Determine the (X, Y) coordinate at the center of the cell enclosing the given text.  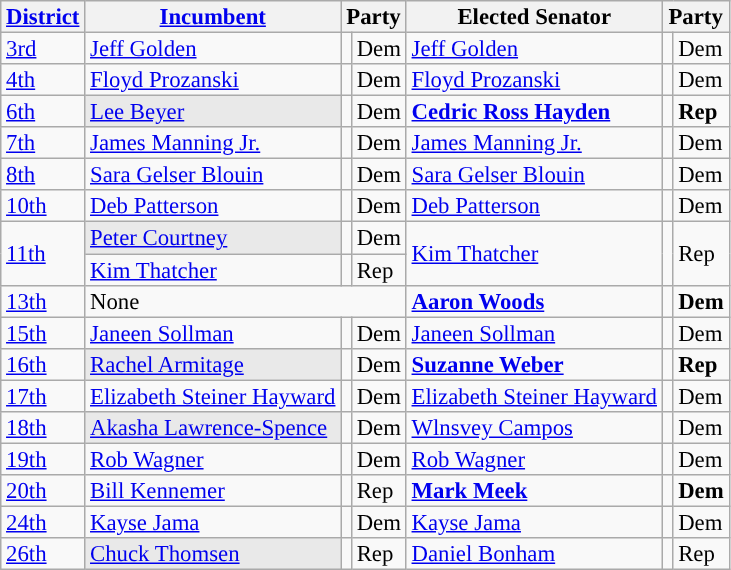
3rd (43, 49)
Peter Courtney (213, 238)
13th (43, 301)
Mark Meek (534, 491)
None (246, 301)
Rachel Armitage (213, 364)
19th (43, 459)
Bill Kennemer (213, 491)
4th (43, 80)
Chuck Thomsen (213, 554)
6th (43, 112)
Aaron Woods (534, 301)
Daniel Bonham (534, 554)
7th (43, 143)
16th (43, 364)
Akasha Lawrence-Spence (213, 428)
20th (43, 491)
Lee Beyer (213, 112)
Elected Senator (534, 17)
11th (43, 254)
15th (43, 333)
8th (43, 175)
Incumbent (213, 17)
10th (43, 206)
Wlnsvey Campos (534, 428)
26th (43, 554)
18th (43, 428)
Cedric Ross Hayden (534, 112)
Suzanne Weber (534, 364)
24th (43, 522)
District (43, 17)
17th (43, 396)
